From the cell containing the given text, extract its center point as (x, y) coordinate. 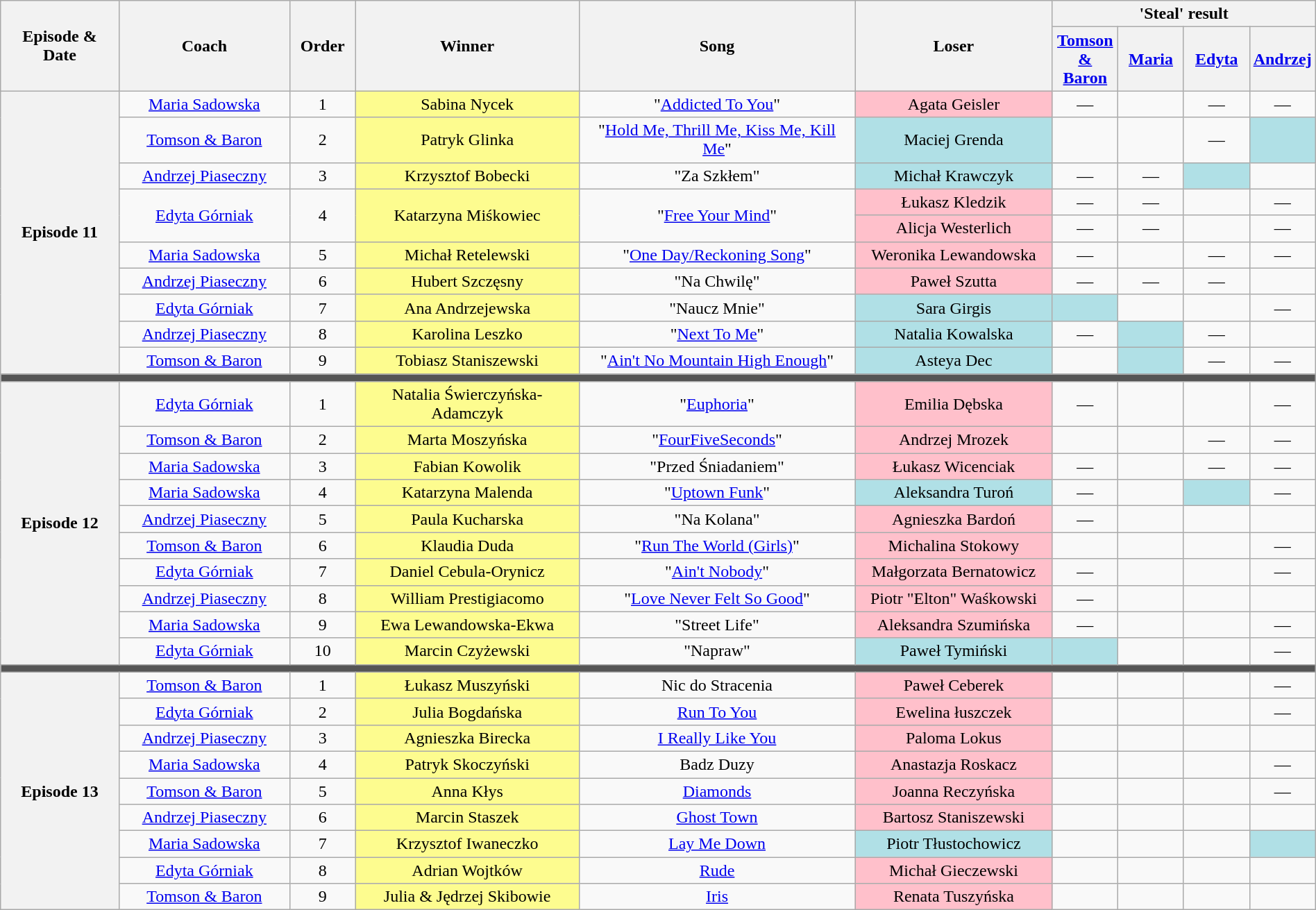
Agata Geisler (954, 104)
10 (322, 651)
Episode 11 (60, 233)
Maria (1151, 59)
Nic do Stracenia (717, 685)
"Euphoria" (717, 404)
Julia & Jędrzej Skibowie (467, 897)
Fabian Kowolik (467, 466)
Marcin Czyżewski (467, 651)
Łukasz Muszyński (467, 685)
Paweł Ceberek (954, 685)
Episode 12 (60, 523)
Maciej Grenda (954, 140)
Anna Kłys (467, 791)
"Love Never Felt So Good" (717, 598)
Iris (717, 897)
"Free Your Mind" (717, 215)
Ewa Lewandowska-Ekwa (467, 625)
Tobiasz Staniszewski (467, 360)
Sabina Nycek (467, 104)
Episode 13 (60, 791)
Winner (467, 46)
"One Day/Reckoning Song" (717, 255)
Krzysztof Iwaneczko (467, 844)
Patryk Glinka (467, 140)
"Hold Me, Thrill Me, Kiss Me, Kill Me" (717, 140)
Joanna Reczyńska (954, 791)
Diamonds (717, 791)
Ghost Town (717, 818)
"Uptown Funk" (717, 493)
"Street Life" (717, 625)
"Przed Śniadaniem" (717, 466)
Coach (204, 46)
Piotr Tłustochowicz (954, 844)
Badz Duzy (717, 764)
Hubert Szczęsny (467, 281)
Song (717, 46)
Michał Retelewski (467, 255)
Agnieszka Birecka (467, 738)
Marta Moszyńska (467, 440)
Andrzej Mrozek (954, 440)
"Ain't Nobody" (717, 572)
Agnieszka Bardoń (954, 519)
Karolina Leszko (467, 334)
Sara Girgis (954, 307)
'Steal' result (1184, 14)
Andrzej (1283, 59)
Aleksandra Szumińska (954, 625)
"Addicted To You" (717, 104)
Renata Tuszyńska (954, 897)
Paweł Szutta (954, 281)
Patryk Skoczyński (467, 764)
Asteya Dec (954, 360)
Daniel Cebula-Orynicz (467, 572)
Małgorzata Bernatowicz (954, 572)
"Napraw" (717, 651)
Katarzyna Malenda (467, 493)
Weronika Lewandowska (954, 255)
Emilia Dębska (954, 404)
"Na Chwilę" (717, 281)
Ewelina łuszczek (954, 711)
"Ain't No Mountain High Enough" (717, 360)
Paweł Tymiński (954, 651)
Rude (717, 870)
Ana Andrzejewska (467, 307)
I Really Like You (717, 738)
"Run The World (Girls)" (717, 546)
Episode & Date (60, 46)
Klaudia Duda (467, 546)
Aleksandra Turoń (954, 493)
Michał Krawczyk (954, 176)
Łukasz Kledzik (954, 202)
Adrian Wojtków (467, 870)
Loser (954, 46)
Alicja Westerlich (954, 228)
Julia Bogdańska (467, 711)
William Prestigiacomo (467, 598)
Run To You (717, 711)
Michał Gieczewski (954, 870)
Paula Kucharska (467, 519)
Anastazja Roskacz (954, 764)
Natalia Kowalska (954, 334)
"Na Kolana" (717, 519)
Łukasz Wicenciak (954, 466)
Michalina Stokowy (954, 546)
Order (322, 46)
"Naucz Mnie" (717, 307)
Natalia Świerczyńska-Adamczyk (467, 404)
"Next To Me" (717, 334)
Lay Me Down (717, 844)
Krzysztof Bobecki (467, 176)
Edyta (1216, 59)
Marcin Staszek (467, 818)
Bartosz Staniszewski (954, 818)
"Za Szkłem" (717, 176)
Piotr "Elton" Waśkowski (954, 598)
Paloma Lokus (954, 738)
Katarzyna Miśkowiec (467, 215)
"FourFiveSeconds" (717, 440)
